Find where the given text appears and provide that cell's center as (X, Y) coordinate. 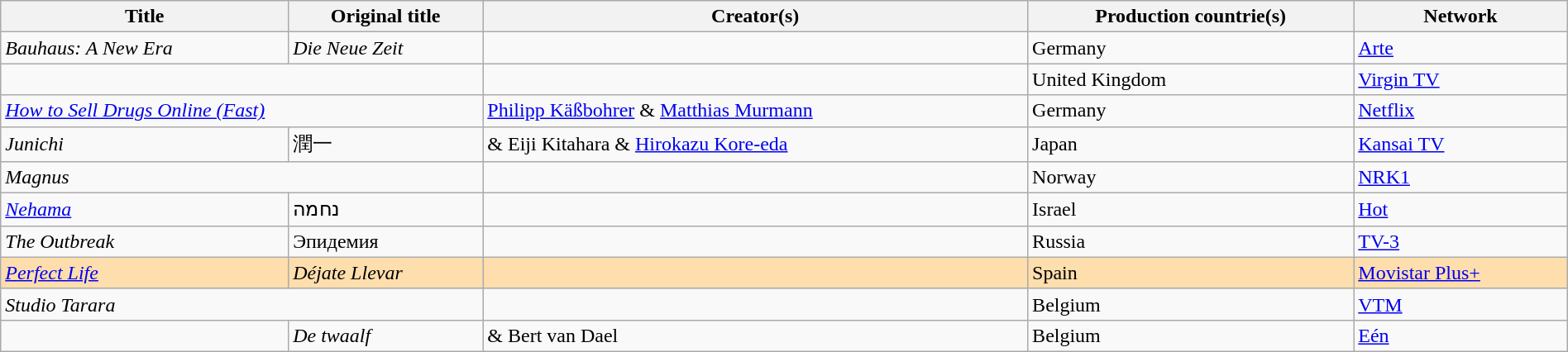
潤一 (385, 144)
Nehama (145, 210)
NRK1 (1460, 178)
Original title (385, 17)
Philipp Käßbohrer & Matthias Murmann (756, 111)
Network (1460, 17)
Magnus (241, 178)
Déjate Llevar (385, 273)
Creator(s) (756, 17)
Эпидемия (385, 241)
The Outbreak (145, 241)
& Bert van Dael (756, 335)
Hot (1460, 210)
Production countrie(s) (1191, 17)
Bauhaus: A New Era (145, 48)
De twaalf (385, 335)
Japan (1191, 144)
VTM (1460, 304)
Perfect Life (145, 273)
Studio Tarara (241, 304)
Spain (1191, 273)
How to Sell Drugs Online (Fast) (241, 111)
Title (145, 17)
Russia (1191, 241)
& Eiji Kitahara & Hirokazu Kore-eda (756, 144)
United Kingdom (1191, 79)
Norway (1191, 178)
TV-3 (1460, 241)
Die Neue Zeit (385, 48)
Netflix (1460, 111)
Israel (1191, 210)
Eén (1460, 335)
Kansai TV (1460, 144)
Movistar Plus+ (1460, 273)
נחמה (385, 210)
Virgin TV (1460, 79)
Junichi (145, 144)
Arte (1460, 48)
